Capture the cell that displays the provided text and extract its (X, Y) central coordinate. 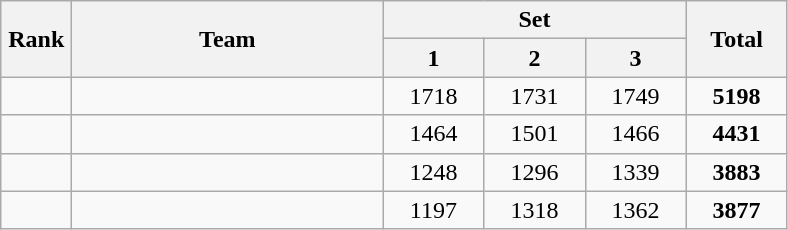
1318 (534, 210)
5198 (736, 96)
Rank (36, 39)
1731 (534, 96)
Team (228, 39)
1362 (636, 210)
1248 (434, 172)
Set (534, 20)
1501 (534, 134)
3 (636, 58)
1466 (636, 134)
1 (434, 58)
1464 (434, 134)
1718 (434, 96)
3877 (736, 210)
2 (534, 58)
1749 (636, 96)
Total (736, 39)
1197 (434, 210)
3883 (736, 172)
4431 (736, 134)
1339 (636, 172)
1296 (534, 172)
